Capture the cell that displays the provided text and extract its (X, Y) central coordinate. 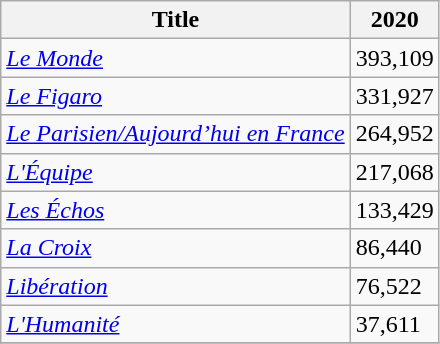
La Croix (176, 248)
331,927 (394, 96)
Libération (176, 286)
86,440 (394, 248)
Le Parisien/Aujourd’hui en France (176, 134)
Le Figaro (176, 96)
L'Humanité (176, 324)
37,611 (394, 324)
264,952 (394, 134)
133,429 (394, 210)
Le Monde (176, 58)
Title (176, 20)
217,068 (394, 172)
L'Équipe (176, 172)
76,522 (394, 286)
2020 (394, 20)
Les Échos (176, 210)
393,109 (394, 58)
